Return the (X, Y) coordinate for the center point of the cell that contains the specified text.  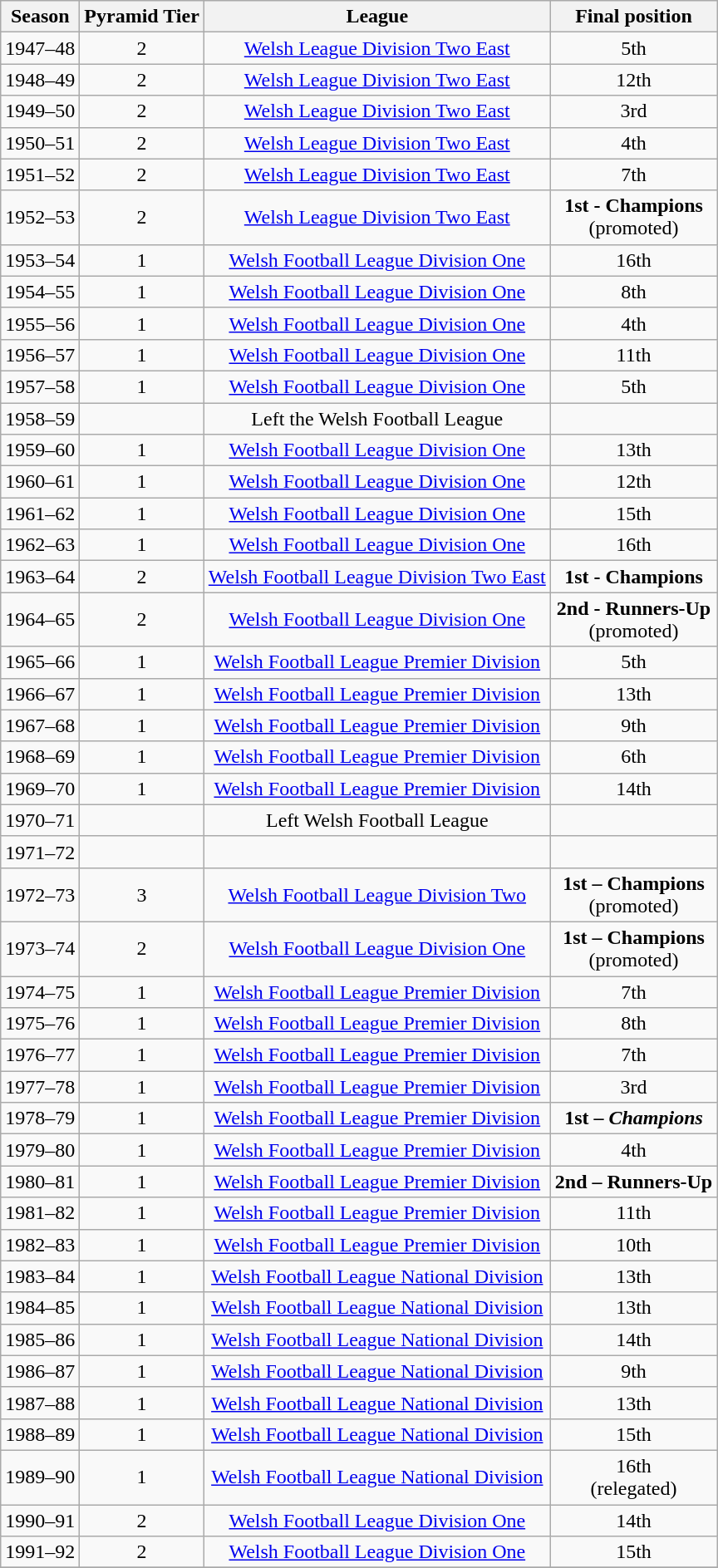
1951–52 (40, 174)
1962–63 (40, 545)
1953–54 (40, 260)
1978–79 (40, 1118)
1990–91 (40, 1520)
10th (633, 1245)
1971–72 (40, 852)
3 (142, 894)
1967–68 (40, 725)
1st - Champions(promoted) (633, 218)
1956–57 (40, 355)
1982–83 (40, 1245)
1983–84 (40, 1276)
1981–82 (40, 1213)
1st – Champions (633, 1118)
1st - Champions (633, 577)
1970–71 (40, 820)
1987–88 (40, 1403)
1961–62 (40, 514)
1950–51 (40, 143)
1988–89 (40, 1434)
1973–74 (40, 949)
Season (40, 17)
1989–90 (40, 1477)
1976–77 (40, 1055)
1959–60 (40, 450)
1991–92 (40, 1552)
1966–67 (40, 694)
1963–64 (40, 577)
1968–69 (40, 757)
Welsh Football League Division Two East (377, 577)
Welsh Football League Division Two (377, 894)
Final position (633, 17)
1949–50 (40, 111)
League (377, 17)
1980–81 (40, 1182)
1969–70 (40, 789)
1977–78 (40, 1087)
1952–53 (40, 218)
1948–49 (40, 80)
1979–80 (40, 1150)
1957–58 (40, 386)
1964–65 (40, 620)
1958–59 (40, 418)
16th(relegated) (633, 1477)
1954–55 (40, 292)
Pyramid Tier (142, 17)
1986–87 (40, 1371)
1975–76 (40, 1024)
1965–66 (40, 662)
6th (633, 757)
Left the Welsh Football League (377, 418)
1985–86 (40, 1339)
2nd – Runners-Up (633, 1182)
1984–85 (40, 1308)
1947–48 (40, 48)
1955–56 (40, 323)
1972–73 (40, 894)
2nd - Runners-Up(promoted) (633, 620)
1974–75 (40, 991)
Left Welsh Football League (377, 820)
1960–61 (40, 482)
